Output the [x, y] coordinate of the center of the cell containing the given text.  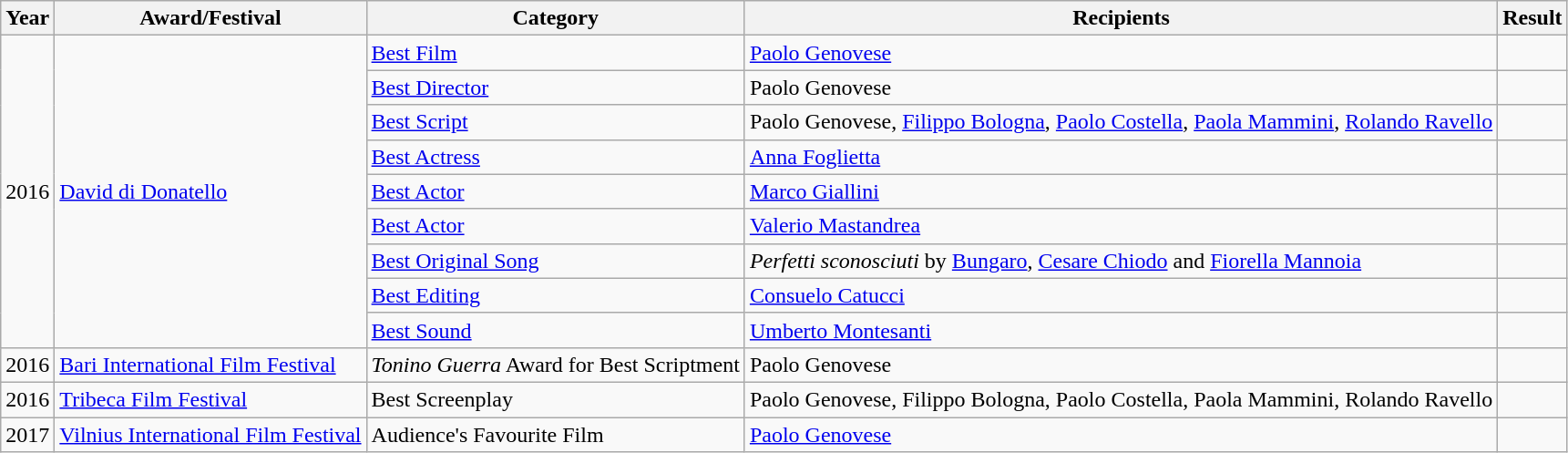
Best Director [556, 88]
Audience's Favourite Film [556, 435]
Category [556, 18]
Recipients [1121, 18]
Best Editing [556, 295]
Marco Giallini [1121, 191]
Anna Foglietta [1121, 157]
Valerio Mastandrea [1121, 226]
Best Screenplay [556, 399]
Best Actress [556, 157]
David di Donatello [210, 191]
Year [27, 18]
2017 [27, 435]
Vilnius International Film Festival [210, 435]
Umberto Montesanti [1121, 330]
Tribeca Film Festival [210, 399]
Tonino Guerra Award for Best Scriptment [556, 365]
Bari International Film Festival [210, 365]
Perfetti sconosciuti by Bungaro, Cesare Chiodo and Fiorella Mannoia [1121, 261]
Best Script [556, 122]
Best Original Song [556, 261]
Result [1532, 18]
Consuelo Catucci [1121, 295]
Best Sound [556, 330]
Award/Festival [210, 18]
Best Film [556, 53]
